Output the [X, Y] coordinate of the center of the cell containing the given text.  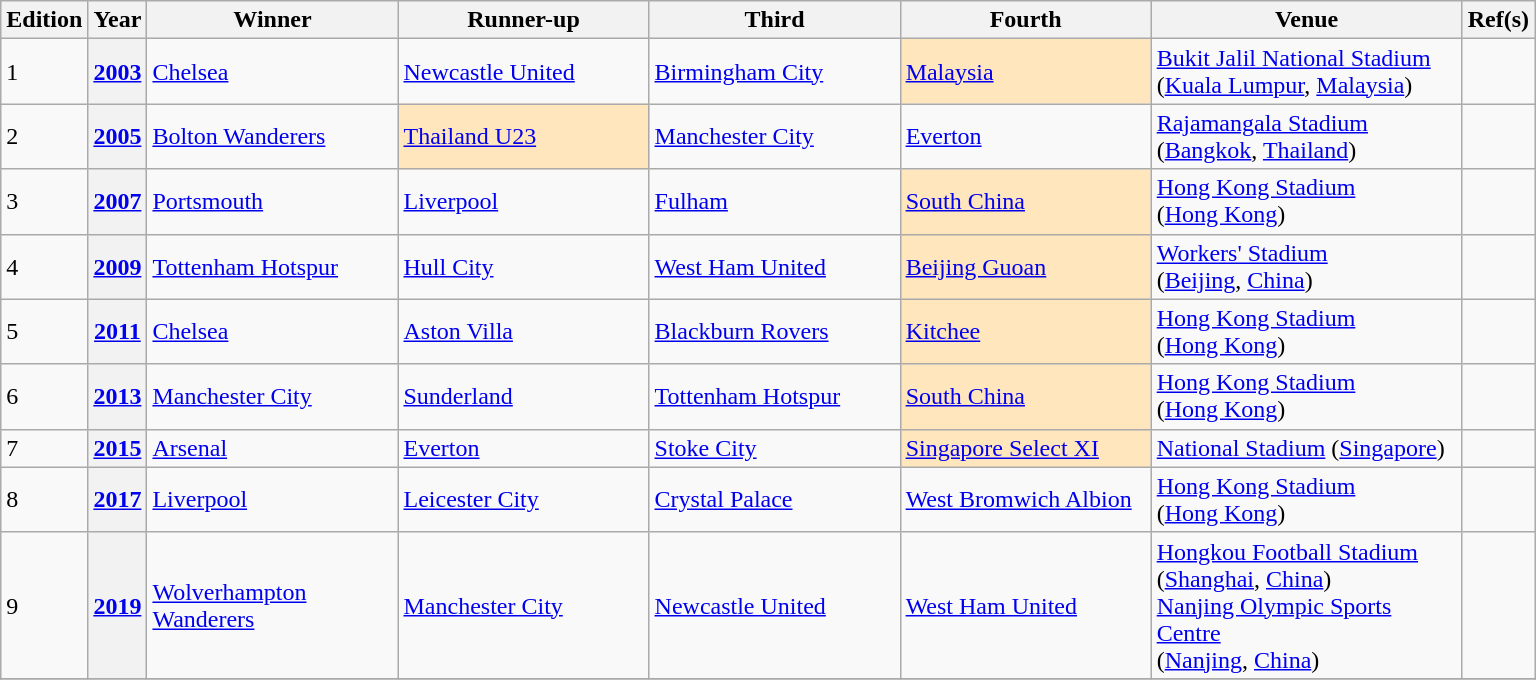
Venue [1306, 20]
Arsenal [272, 448]
Runner-up [524, 20]
Hongkou Football Stadium(Shanghai, China)Nanjing Olympic Sports Centre(Nanjing, China) [1306, 605]
2003 [118, 72]
9 [44, 605]
Birmingham City [774, 72]
Portsmouth [272, 202]
Ref(s) [1498, 20]
2013 [118, 396]
Malaysia [1026, 72]
Beijing Guoan [1026, 266]
7 [44, 448]
2017 [118, 500]
Fulham [774, 202]
Winner [272, 20]
6 [44, 396]
3 [44, 202]
Hull City [524, 266]
Thailand U23 [524, 136]
2 [44, 136]
2011 [118, 332]
Sunderland [524, 396]
1 [44, 72]
2015 [118, 448]
8 [44, 500]
Crystal Palace [774, 500]
2007 [118, 202]
Rajamangala Stadium (Bangkok, Thailand) [1306, 136]
Fourth [1026, 20]
Year [118, 20]
Kitchee [1026, 332]
Bukit Jalil National Stadium (Kuala Lumpur, Malaysia) [1306, 72]
Leicester City [524, 500]
4 [44, 266]
5 [44, 332]
Third [774, 20]
National Stadium (Singapore) [1306, 448]
Stoke City [774, 448]
Bolton Wanderers [272, 136]
Blackburn Rovers [774, 332]
Wolverhampton Wanderers [272, 605]
West Bromwich Albion [1026, 500]
2009 [118, 266]
2019 [118, 605]
Aston Villa [524, 332]
Singapore Select XI [1026, 448]
Workers' Stadium(Beijing, China) [1306, 266]
2005 [118, 136]
Edition [44, 20]
